Capture the cell that displays the provided text and extract its [x, y] central coordinate. 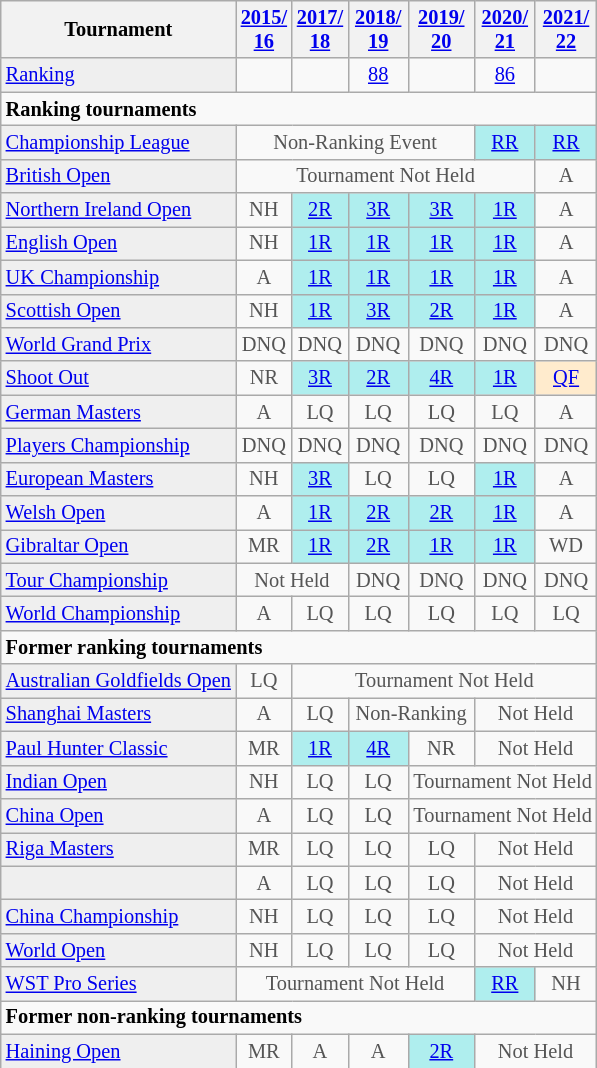
2017/18 [320, 29]
World Open [118, 950]
Riga Masters [118, 849]
Players Championship [118, 445]
Northern Ireland Open [118, 210]
Welsh Open [118, 513]
2021/22 [566, 29]
Haining Open [118, 1051]
China Open [118, 815]
Indian Open [118, 782]
China Championship [118, 916]
2018/19 [378, 29]
UK Championship [118, 277]
88 [378, 75]
Non-Ranking [411, 714]
Tour Championship [118, 580]
Australian Goldfields Open [118, 681]
Shanghai Masters [118, 714]
Former ranking tournaments [299, 647]
86 [504, 75]
Scottish Open [118, 311]
Tournament [118, 29]
Championship League [118, 142]
Ranking [118, 75]
2015/16 [264, 29]
Paul Hunter Classic [118, 748]
2019/20 [441, 29]
WD [566, 546]
English Open [118, 243]
British Open [118, 176]
Gibraltar Open [118, 546]
QF [566, 378]
European Masters [118, 479]
World Grand Prix [118, 344]
WST Pro Series [118, 984]
Former non-ranking tournaments [299, 1017]
German Masters [118, 412]
Shoot Out [118, 378]
Ranking tournaments [299, 109]
World Championship [118, 613]
Non-Ranking Event [355, 142]
2020/21 [504, 29]
